Output the [x, y] coordinate of the center of the cell containing the given text.  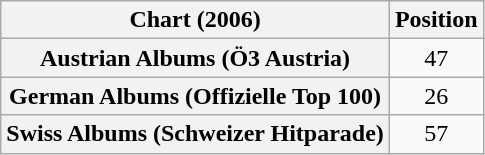
Chart (2006) [196, 20]
47 [436, 58]
57 [436, 134]
German Albums (Offizielle Top 100) [196, 96]
Swiss Albums (Schweizer Hitparade) [196, 134]
Position [436, 20]
Austrian Albums (Ö3 Austria) [196, 58]
26 [436, 96]
